Scan for the cell matching the given text and deliver its [X, Y] coordinate at center. 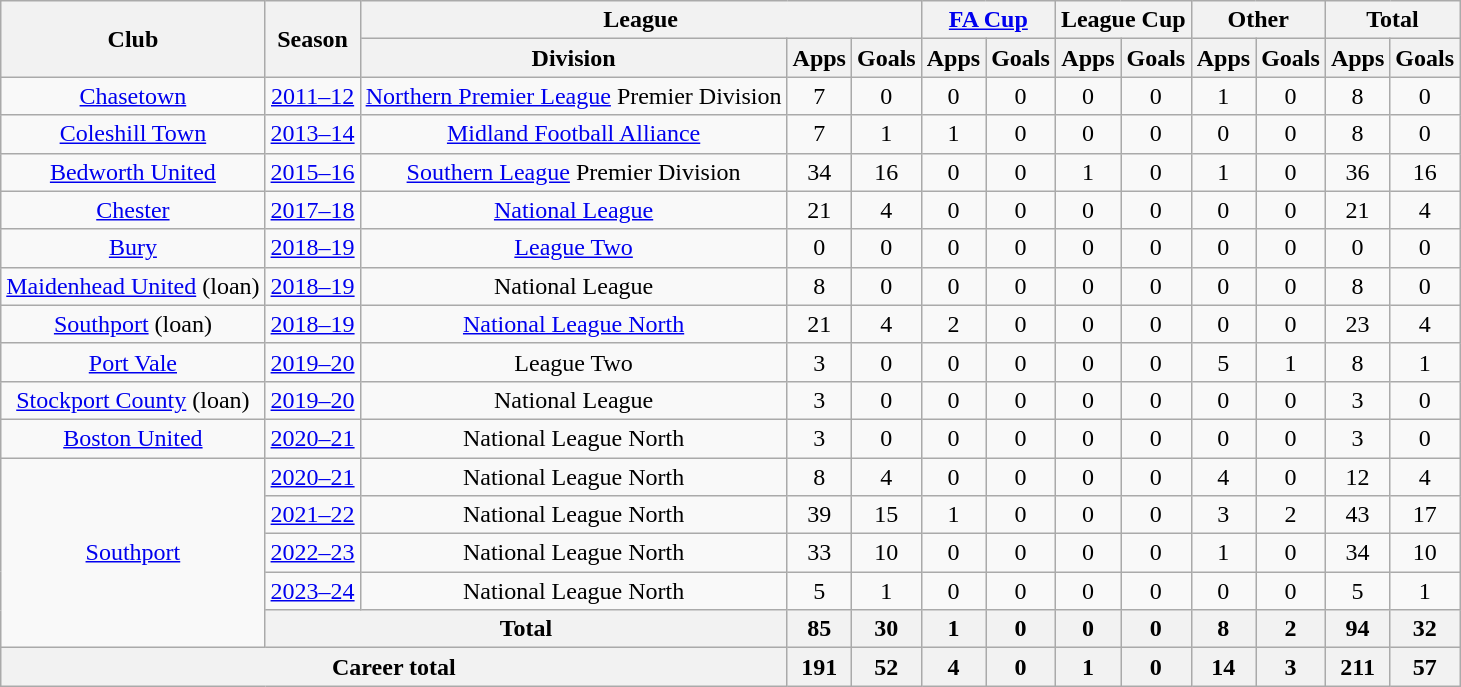
Coleshill Town [133, 134]
Stockport County (loan) [133, 400]
2021–22 [312, 515]
Division [574, 58]
32 [1425, 629]
Bedworth United [133, 172]
36 [1357, 172]
14 [1223, 667]
Season [312, 39]
15 [886, 515]
Southport (loan) [133, 324]
94 [1357, 629]
Career total [394, 667]
2013–14 [312, 134]
43 [1357, 515]
Northern Premier League Premier Division [574, 96]
Chasetown [133, 96]
Midland Football Alliance [574, 134]
57 [1425, 667]
Other [1258, 20]
85 [819, 629]
Boston United [133, 438]
Maidenhead United (loan) [133, 286]
League [640, 20]
211 [1357, 667]
23 [1357, 324]
Southport [133, 553]
2022–23 [312, 553]
FA Cup [988, 20]
2011–12 [312, 96]
39 [819, 515]
League Cup [1123, 20]
52 [886, 667]
17 [1425, 515]
Southern League Premier Division [574, 172]
12 [1357, 477]
Bury [133, 248]
Port Vale [133, 362]
30 [886, 629]
33 [819, 553]
2015–16 [312, 172]
2023–24 [312, 591]
Chester [133, 210]
191 [819, 667]
2017–18 [312, 210]
Club [133, 39]
